Search for the cell housing the specified text and yield its (x, y) center coordinate. 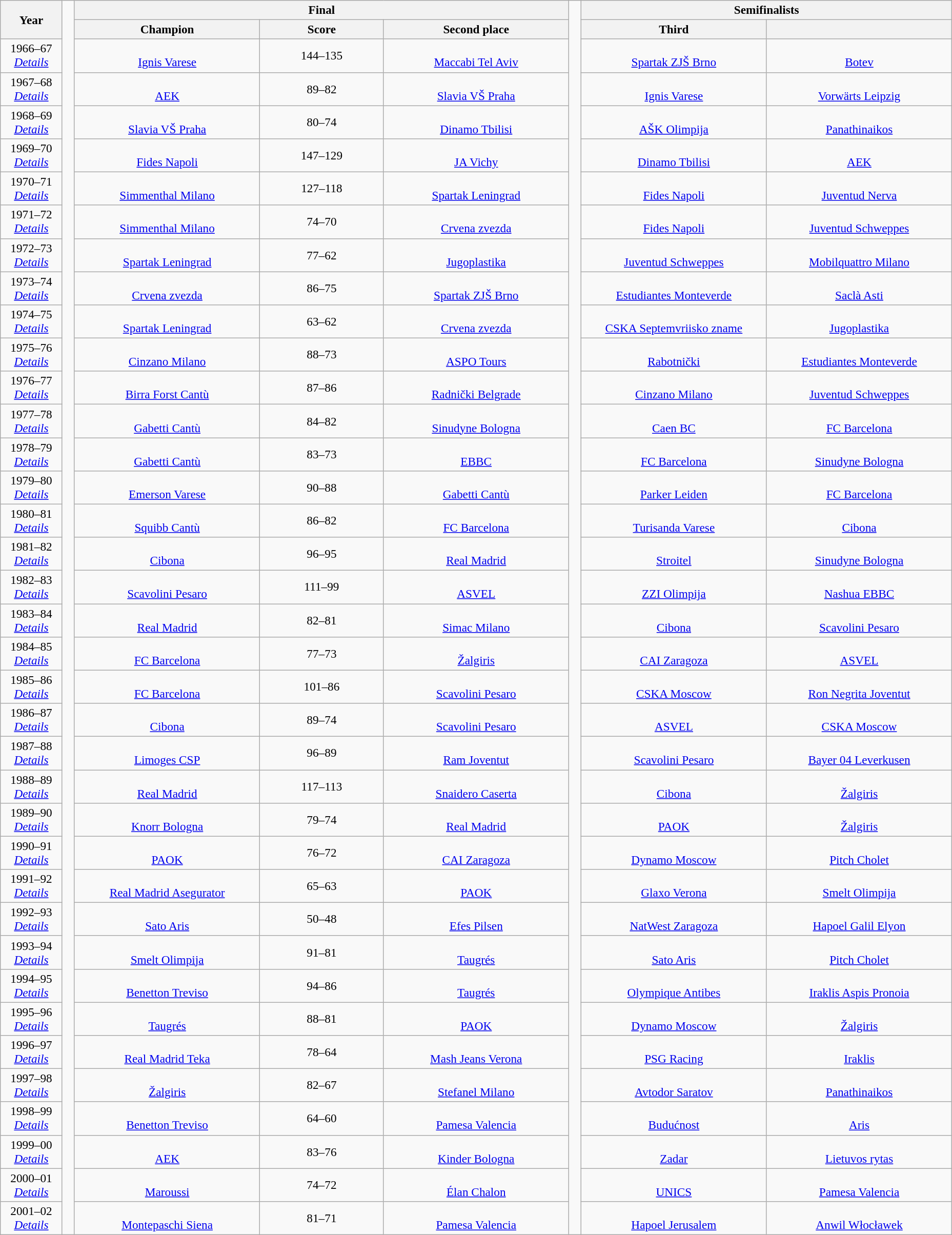
Ram Joventut (476, 753)
Montepaschi Siena (167, 1218)
EBBC (476, 454)
1982–83Details (32, 586)
Real Madrid Asegurator (167, 886)
Maroussi (167, 1184)
83–76 (322, 1151)
1978–79Details (32, 454)
Second place (476, 29)
82–67 (322, 1085)
90–88 (322, 487)
Rabotnički (674, 355)
63–62 (322, 321)
UNICS (674, 1184)
1987–88Details (32, 753)
1991–92Details (32, 886)
AŠK Olimpija (674, 122)
Bayer 04 Leverkusen (859, 753)
Botev (859, 55)
1967–68Details (32, 89)
1981–82Details (32, 554)
Stroitel (674, 554)
101–86 (322, 687)
1968–69Details (32, 122)
JA Vichy (476, 155)
84–82 (322, 420)
Limoges CSP (167, 753)
1980–81Details (32, 521)
1969–70Details (32, 155)
Maccabi Tel Aviv (476, 55)
1971–72Details (32, 221)
1989–90Details (32, 819)
Iraklis (859, 1052)
Saclà Asti (859, 288)
Nashua EBBC (859, 586)
1966–67Details (32, 55)
81–71 (322, 1218)
Mobilquattro Milano (859, 255)
2001–02Details (32, 1218)
Champion (167, 29)
Birra Forst Cantù (167, 388)
1983–84Details (32, 620)
87–86 (322, 388)
PSG Racing (674, 1052)
86–75 (322, 288)
1975–76Details (32, 355)
1997–98Details (32, 1085)
77–62 (322, 255)
Aris (859, 1119)
1976–77Details (32, 388)
79–74 (322, 819)
Caen BC (674, 420)
86–82 (322, 521)
89–74 (322, 720)
Kinder Bologna (476, 1151)
Hapoel Jerusalem (674, 1218)
Year (32, 19)
Semifinalists (767, 10)
1998–99Details (32, 1119)
Snaidero Caserta (476, 786)
Parker Leiden (674, 487)
1996–97Details (32, 1052)
80–74 (322, 122)
Third (674, 29)
ASPO Tours (476, 355)
Knorr Bologna (167, 819)
1995–96Details (32, 1018)
1977–78Details (32, 420)
1970–71Details (32, 189)
111–99 (322, 586)
Simac Milano (476, 620)
Lietuvos rytas (859, 1151)
1979–80Details (32, 487)
88–81 (322, 1018)
Glaxo Verona (674, 886)
Zadar (674, 1151)
2000–01Details (32, 1184)
88–73 (322, 355)
50–48 (322, 919)
Budućnost (674, 1119)
Mash Jeans Verona (476, 1052)
Final (321, 10)
1988–89Details (32, 786)
96–95 (322, 554)
96–89 (322, 753)
77–73 (322, 653)
Real Madrid Teka (167, 1052)
1986–87Details (32, 720)
1984–85Details (32, 653)
Olympique Antibes (674, 985)
NatWest Zaragoza (674, 919)
Turisanda Varese (674, 521)
83–73 (322, 454)
1994–95Details (32, 985)
Hapoel Galil Elyon (859, 919)
147–129 (322, 155)
78–64 (322, 1052)
Score (322, 29)
Squibb Cantù (167, 521)
Ron Negrita Joventut (859, 687)
Iraklis Aspis Pronoia (859, 985)
Juventud Nerva (859, 189)
76–72 (322, 853)
Anwil Włocławek (859, 1218)
Élan Chalon (476, 1184)
ZZI Olimpija (674, 586)
Radnički Belgrade (476, 388)
Stefanel Milano (476, 1085)
Emerson Varese (167, 487)
74–72 (322, 1184)
1990–91Details (32, 853)
117–113 (322, 786)
74–70 (322, 221)
144–135 (322, 55)
1974–75Details (32, 321)
65–63 (322, 886)
CSKA Septemvriisko zname (674, 321)
1999–00Details (32, 1151)
1972–73Details (32, 255)
1993–94Details (32, 953)
127–118 (322, 189)
91–81 (322, 953)
1992–93Details (32, 919)
Vorwärts Leipzig (859, 89)
89–82 (322, 89)
Avtodor Saratov (674, 1085)
64–60 (322, 1119)
Efes Pilsen (476, 919)
82–81 (322, 620)
94–86 (322, 985)
1973–74Details (32, 288)
1985–86Details (32, 687)
